Locate the cell with the specified text and output its [X, Y] center coordinate. 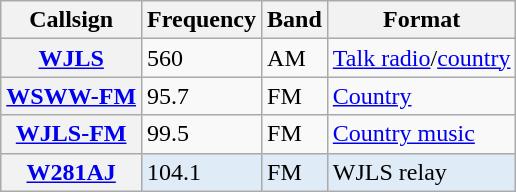
560 [202, 58]
Frequency [202, 20]
AM [295, 58]
Format [422, 20]
WJLS-FM [72, 134]
Country [422, 96]
WSWW-FM [72, 96]
Country music [422, 134]
95.7 [202, 96]
W281AJ [72, 172]
WJLS [72, 58]
104.1 [202, 172]
Callsign [72, 20]
99.5 [202, 134]
Talk radio/country [422, 58]
WJLS relay [422, 172]
Band [295, 20]
